Capture the cell that displays the provided text and extract its [x, y] central coordinate. 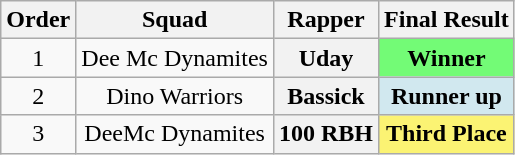
1 [38, 58]
Dino Warriors [175, 96]
Order [38, 20]
100 RBH [326, 134]
DeeMc Dynamites [175, 134]
Final Result [447, 20]
Squad [175, 20]
Bassick [326, 96]
Runner up [447, 96]
Uday [326, 58]
3 [38, 134]
Winner [447, 58]
Dee Mc Dynamites [175, 58]
Rapper [326, 20]
2 [38, 96]
Third Place [447, 134]
